Scan for the cell matching the given text and deliver its [x, y] coordinate at center. 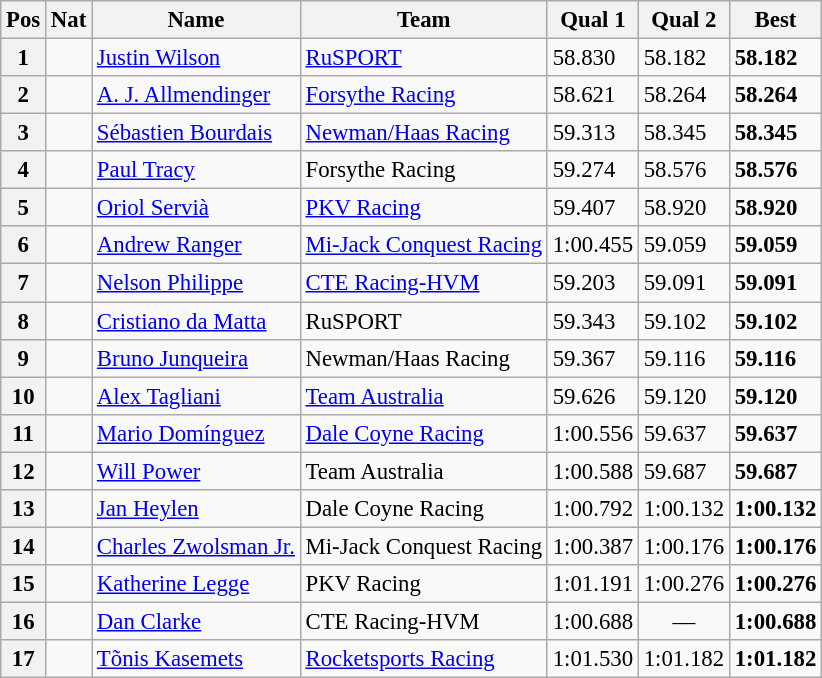
58.830 [592, 58]
Team [424, 20]
12 [24, 471]
A. J. Allmendinger [196, 95]
7 [24, 283]
14 [24, 546]
Paul Tracy [196, 170]
Qual 2 [684, 20]
9 [24, 358]
59.274 [592, 170]
15 [24, 584]
Nat [69, 20]
11 [24, 433]
59.203 [592, 283]
1:01.530 [592, 659]
Dan Clarke [196, 621]
— [684, 621]
8 [24, 321]
Justin Wilson [196, 58]
6 [24, 245]
Jan Heylen [196, 509]
1:00.588 [592, 471]
Best [775, 20]
Katherine Legge [196, 584]
1:00.387 [592, 546]
16 [24, 621]
4 [24, 170]
59.626 [592, 396]
1:00.455 [592, 245]
13 [24, 509]
1 [24, 58]
Sébastien Bourdais [196, 133]
1:00.792 [592, 509]
Nelson Philippe [196, 283]
Bruno Junqueira [196, 358]
1:01.191 [592, 584]
59.343 [592, 321]
Charles Zwolsman Jr. [196, 546]
Cristiano da Matta [196, 321]
3 [24, 133]
59.367 [592, 358]
Name [196, 20]
Pos [24, 20]
10 [24, 396]
Andrew Ranger [196, 245]
Tõnis Kasemets [196, 659]
2 [24, 95]
Will Power [196, 471]
Mario Domínguez [196, 433]
Qual 1 [592, 20]
17 [24, 659]
Alex Tagliani [196, 396]
58.621 [592, 95]
Oriol Servià [196, 208]
5 [24, 208]
1:00.556 [592, 433]
59.407 [592, 208]
Rocketsports Racing [424, 659]
59.313 [592, 133]
